Pinpoint the cell where the given text exists, returning its [X, Y] midpoint coordinate. 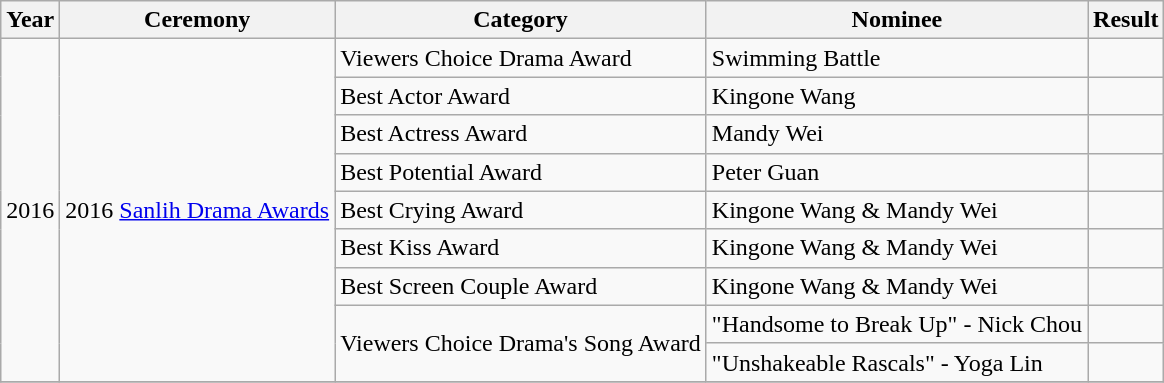
"Handsome to Break Up" - Nick Chou [896, 324]
Kingone Wang [896, 96]
"Unshakeable Rascals" - Yoga Lin [896, 362]
Peter Guan [896, 172]
Nominee [896, 20]
Mandy Wei [896, 134]
Ceremony [198, 20]
Best Actress Award [521, 134]
Category [521, 20]
Best Screen Couple Award [521, 286]
Result [1126, 20]
Year [30, 20]
2016 Sanlih Drama Awards [198, 210]
Best Kiss Award [521, 248]
Best Potential Award [521, 172]
Best Actor Award [521, 96]
Best Crying Award [521, 210]
2016 [30, 210]
Viewers Choice Drama's Song Award [521, 343]
Viewers Choice Drama Award [521, 58]
Swimming Battle [896, 58]
